Capture the cell that displays the provided text and extract its (x, y) central coordinate. 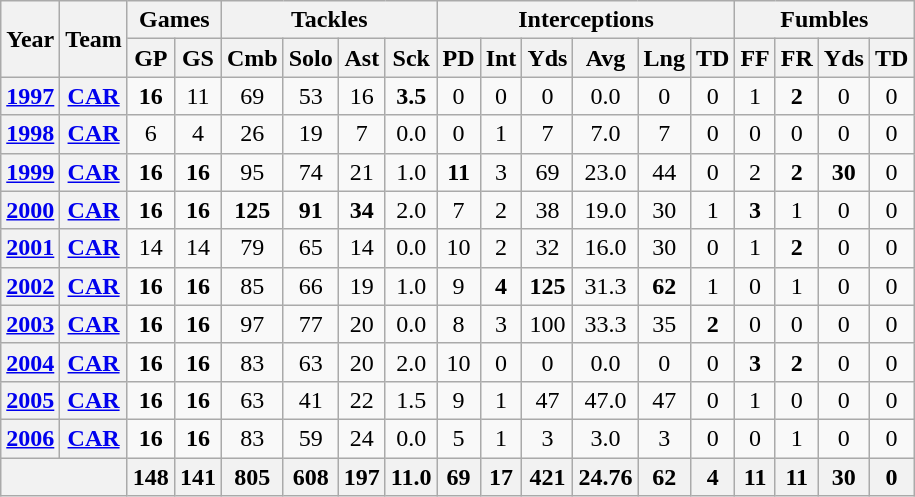
97 (252, 324)
PD (458, 58)
3.0 (606, 438)
59 (310, 438)
100 (548, 324)
Ast (362, 58)
Solo (310, 58)
197 (362, 477)
34 (362, 210)
1997 (30, 96)
3.5 (411, 96)
Cmb (252, 58)
Year (30, 39)
16.0 (606, 248)
Avg (606, 58)
Int (501, 58)
31.3 (606, 286)
66 (310, 286)
19.0 (606, 210)
2002 (30, 286)
2006 (30, 438)
1.5 (411, 400)
7.0 (606, 134)
8 (458, 324)
38 (548, 210)
GS (198, 58)
2003 (30, 324)
91 (310, 210)
Fumbles (824, 20)
24.76 (606, 477)
2000 (30, 210)
79 (252, 248)
22 (362, 400)
Lng (664, 58)
148 (150, 477)
FR (796, 58)
95 (252, 172)
74 (310, 172)
Team (94, 39)
GP (150, 58)
44 (664, 172)
47.0 (606, 400)
35 (664, 324)
805 (252, 477)
1998 (30, 134)
26 (252, 134)
24 (362, 438)
33.3 (606, 324)
23.0 (606, 172)
FF (755, 58)
141 (198, 477)
2005 (30, 400)
Tackles (329, 20)
53 (310, 96)
17 (501, 477)
Interceptions (586, 20)
2004 (30, 362)
Sck (411, 58)
65 (310, 248)
6 (150, 134)
41 (310, 400)
77 (310, 324)
21 (362, 172)
11.0 (411, 477)
32 (548, 248)
85 (252, 286)
421 (548, 477)
5 (458, 438)
2001 (30, 248)
Games (174, 20)
1999 (30, 172)
608 (310, 477)
